Find where the given text appears and provide that cell's center as (x, y) coordinate. 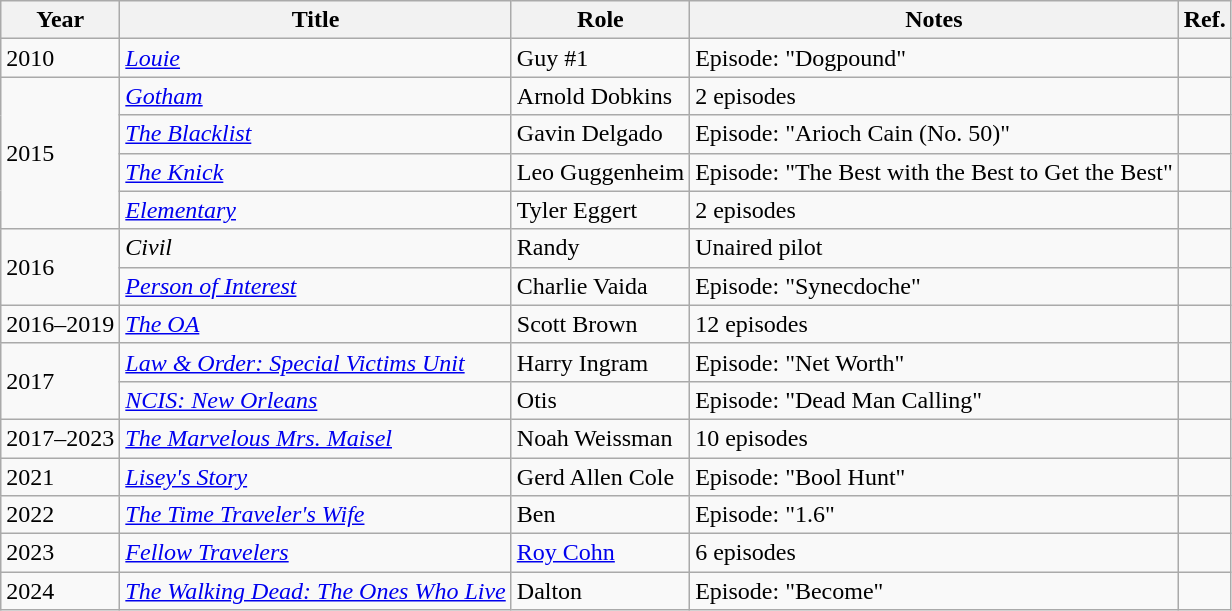
The OA (316, 324)
Episode: "Arioch Cain (No. 50)" (934, 134)
Law & Order: Special Victims Unit (316, 362)
Gavin Delgado (600, 134)
Tyler Eggert (600, 210)
2024 (60, 591)
Elementary (316, 210)
Notes (934, 20)
The Knick (316, 172)
2015 (60, 153)
Role (600, 20)
2017 (60, 381)
Randy (600, 248)
The Walking Dead: The Ones Who Live (316, 591)
NCIS: New Orleans (316, 400)
Year (60, 20)
Episode: "Dead Man Calling" (934, 400)
Civil (316, 248)
Harry Ingram (600, 362)
2017–2023 (60, 438)
Louie (316, 58)
Person of Interest (316, 286)
2023 (60, 553)
Episode: "Net Worth" (934, 362)
Fellow Travelers (316, 553)
Episode: "1.6" (934, 515)
10 episodes (934, 438)
Charlie Vaida (600, 286)
The Blacklist (316, 134)
Episode: "Synecdoche" (934, 286)
The Marvelous Mrs. Maisel (316, 438)
2022 (60, 515)
2016 (60, 267)
Leo Guggenheim (600, 172)
Title (316, 20)
6 episodes (934, 553)
Episode: "The Best with the Best to Get the Best" (934, 172)
Arnold Dobkins (600, 96)
Episode: "Bool Hunt" (934, 477)
Guy #1 (600, 58)
2010 (60, 58)
Episode: "Dogpound" (934, 58)
Ben (600, 515)
The Time Traveler's Wife (316, 515)
2021 (60, 477)
Dalton (600, 591)
Episode: "Become" (934, 591)
Ref. (1204, 20)
Roy Cohn (600, 553)
12 episodes (934, 324)
Gotham (316, 96)
Gerd Allen Cole (600, 477)
Lisey's Story (316, 477)
Noah Weissman (600, 438)
Scott Brown (600, 324)
2016–2019 (60, 324)
Unaired pilot (934, 248)
Otis (600, 400)
